Return (X, Y) of the center of cell containing provided text 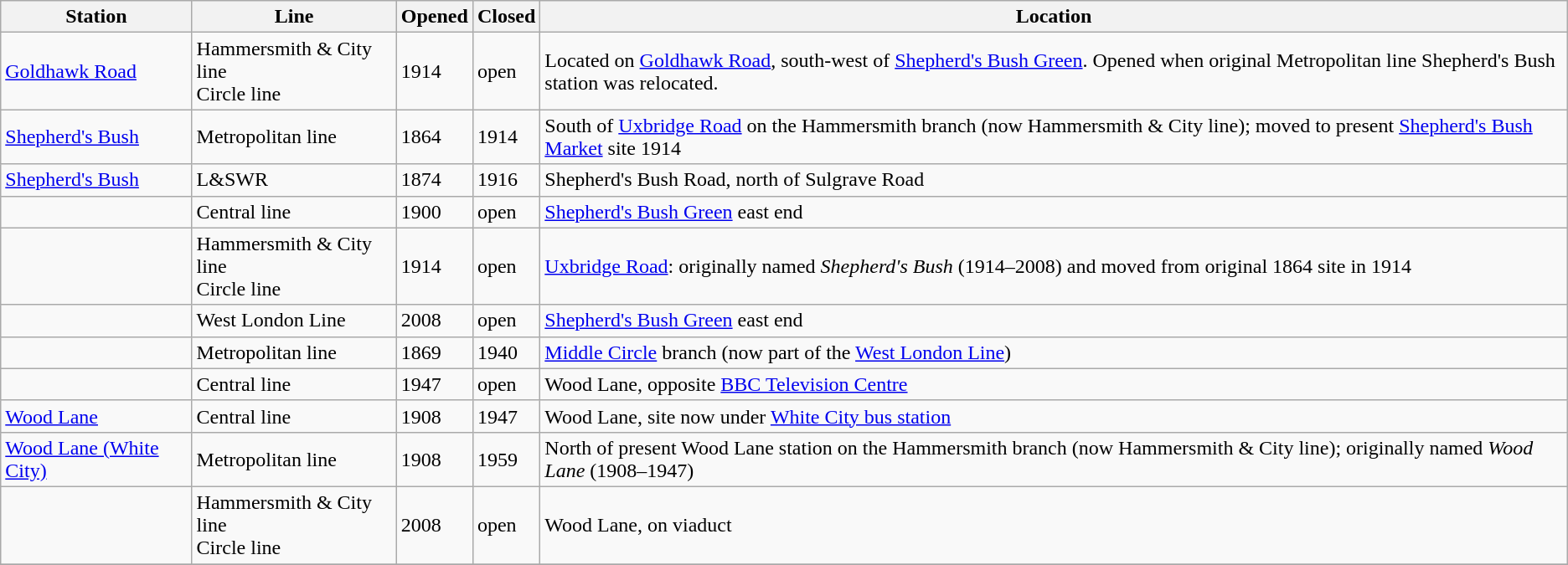
Goldhawk Road (96, 71)
Location (1054, 17)
Middle Circle branch (now part of the West London Line) (1054, 352)
Station (96, 17)
South of Uxbridge Road on the Hammersmith branch (now Hammersmith & City line); moved to present Shepherd's Bush Market site 1914 (1054, 137)
Shepherd's Bush Road, north of Sulgrave Road (1054, 180)
Wood Lane (White City) (96, 459)
Closed (506, 17)
L&SWR (294, 180)
Wood Lane, site now under White City bus station (1054, 416)
1869 (434, 352)
1916 (506, 180)
1864 (434, 137)
Uxbridge Road: originally named Shepherd's Bush (1914–2008) and moved from original 1864 site in 1914 (1054, 266)
North of present Wood Lane station on the Hammersmith branch (now Hammersmith & City line); originally named Wood Lane (1908–1947) (1054, 459)
1959 (506, 459)
1900 (434, 212)
Line (294, 17)
Opened (434, 17)
1874 (434, 180)
1940 (506, 352)
Wood Lane, opposite BBC Television Centre (1054, 384)
Located on Goldhawk Road, south-west of Shepherd's Bush Green. Opened when original Metropolitan line Shepherd's Bush station was relocated. (1054, 71)
West London Line (294, 321)
Wood Lane, on viaduct (1054, 525)
Wood Lane (96, 416)
